Provide the (x, y) coordinate of the cell's center where the given text is located.  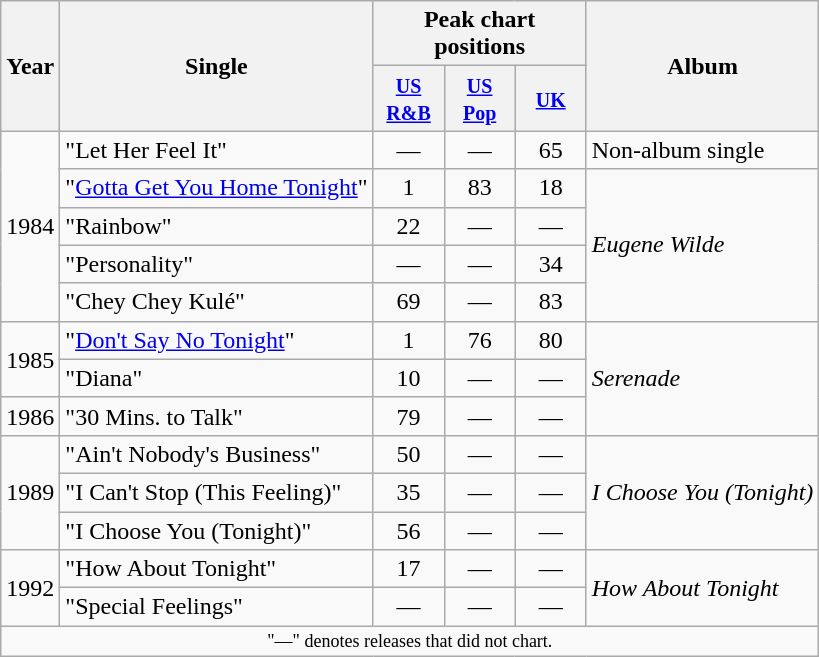
Peak chart positions (480, 34)
US Pop (480, 98)
56 (408, 531)
79 (408, 416)
"How About Tonight" (216, 569)
1986 (30, 416)
Non-album single (702, 150)
1985 (30, 359)
"—" denotes releases that did not chart. (410, 642)
"Don't Say No Tonight" (216, 340)
Album (702, 66)
22 (408, 226)
US R&B (408, 98)
"Diana" (216, 378)
34 (550, 264)
"Ain't Nobody's Business" (216, 454)
UK (550, 98)
76 (480, 340)
1992 (30, 588)
How About Tonight (702, 588)
1984 (30, 226)
"Personality" (216, 264)
18 (550, 188)
17 (408, 569)
Eugene Wilde (702, 245)
35 (408, 492)
69 (408, 302)
10 (408, 378)
"I Choose You (Tonight)" (216, 531)
"I Can't Stop (This Feeling)" (216, 492)
Year (30, 66)
Single (216, 66)
1989 (30, 492)
80 (550, 340)
"Let Her Feel It" (216, 150)
"Special Feelings" (216, 607)
65 (550, 150)
"30 Mins. to Talk" (216, 416)
"Chey Chey Kulé" (216, 302)
50 (408, 454)
"Rainbow" (216, 226)
Serenade (702, 378)
I Choose You (Tonight) (702, 492)
"Gotta Get You Home Tonight" (216, 188)
